Return (x, y) of the center of cell containing provided text 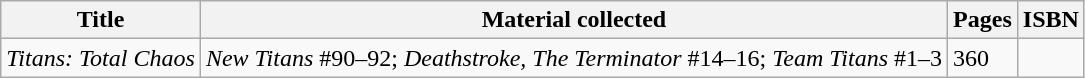
ISBN (1050, 20)
360 (983, 58)
Title (101, 20)
Pages (983, 20)
New Titans #90–92; Deathstroke, The Terminator #14–16; Team Titans #1–3 (574, 58)
Titans: Total Chaos (101, 58)
Material collected (574, 20)
